Search for the cell housing the specified text and yield its [x, y] center coordinate. 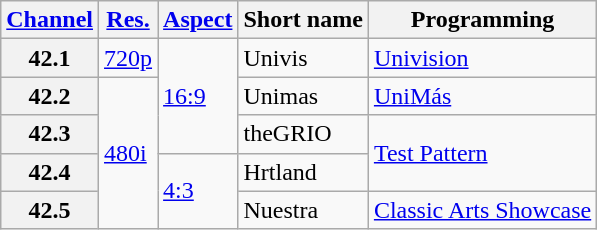
Test Pattern [482, 153]
Univis [303, 58]
42.4 [50, 172]
Short name [303, 20]
Aspect [198, 20]
Nuestra [303, 210]
Classic Arts Showcase [482, 210]
Hrtland [303, 172]
42.1 [50, 58]
42.5 [50, 210]
42.3 [50, 134]
4:3 [198, 191]
Channel [50, 20]
UniMás [482, 96]
Unimas [303, 96]
Univision [482, 58]
480i [128, 153]
Programming [482, 20]
42.2 [50, 96]
theGRIO [303, 134]
Res. [128, 20]
16:9 [198, 96]
720p [128, 58]
